Pinpoint the cell where the given text exists, returning its [x, y] midpoint coordinate. 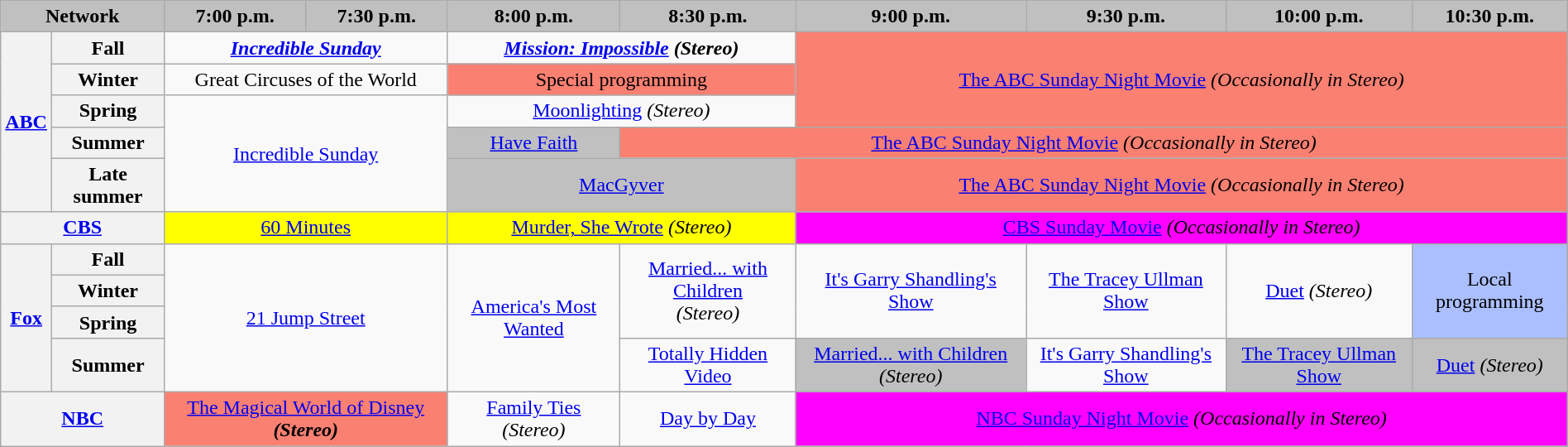
CBS Sunday Movie (Occasionally in Stereo) [1181, 228]
Have Faith [534, 142]
Murder, She Wrote (Stereo) [622, 228]
60 Minutes [306, 228]
8:30 p.m. [708, 17]
Totally Hidden Video [708, 364]
America's Most Wanted [534, 318]
8:00 p.m. [534, 17]
Network [83, 17]
Great Circuses of the World [306, 79]
7:30 p.m. [377, 17]
Married... with Children (Stereo) [911, 364]
Day by Day [708, 419]
9:30 p.m. [1126, 17]
Married... with Children(Stereo) [708, 291]
9:00 p.m. [911, 17]
NBC Sunday Night Movie (Occasionally in Stereo) [1181, 419]
10:30 p.m. [1489, 17]
MacGyver [622, 185]
10:00 p.m. [1318, 17]
7:00 p.m. [235, 17]
Special programming [622, 79]
Moonlighting (Stereo) [622, 111]
CBS [83, 228]
The Magical World of Disney (Stereo) [306, 419]
Mission: Impossible (Stereo) [622, 48]
Family Ties(Stereo) [534, 419]
21 Jump Street [306, 318]
ABC [26, 123]
Late summer [108, 185]
Local programming [1489, 291]
NBC [83, 419]
Fox [26, 318]
